Extract the (x, y) coordinate from the center of the cell holding the provided text.  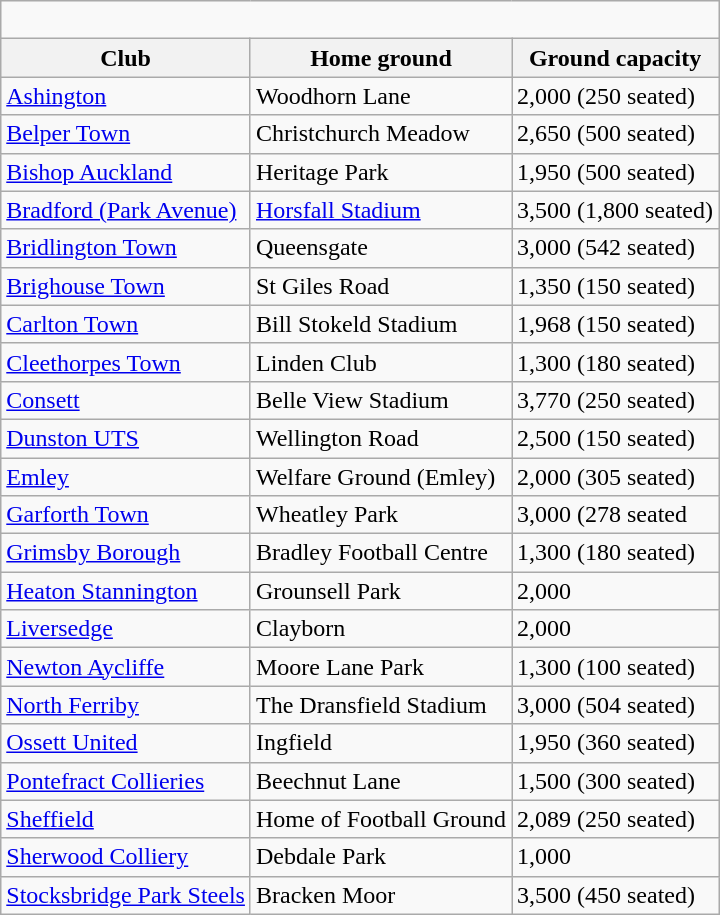
3,000 (278 seated (616, 515)
2,500 (150 seated) (616, 438)
2,000 (250 seated) (616, 96)
Stocksbridge Park Steels (126, 895)
Bishop Auckland (126, 172)
1,500 (300 seated) (616, 781)
1,300 (100 seated) (616, 667)
Grimsby Borough (126, 553)
3,000 (504 seated) (616, 705)
Bradford (Park Avenue) (126, 210)
Ground capacity (616, 58)
2,000 (305 seated) (616, 477)
3,500 (1,800 seated) (616, 210)
Ingfield (380, 743)
Pontefract Collieries (126, 781)
Club (126, 58)
Wellington Road (380, 438)
Queensgate (380, 248)
Horsfall Stadium (380, 210)
Belper Town (126, 134)
1,950 (360 seated) (616, 743)
Sherwood Colliery (126, 857)
Bradley Football Centre (380, 553)
Clayborn (380, 629)
Sheffield (126, 819)
Ashington (126, 96)
2,650 (500 seated) (616, 134)
Ossett United (126, 743)
Brighouse Town (126, 286)
Wheatley Park (380, 515)
Carlton Town (126, 324)
3,770 (250 seated) (616, 400)
Debdale Park (380, 857)
North Ferriby (126, 705)
Linden Club (380, 362)
St Giles Road (380, 286)
Heritage Park (380, 172)
Heaton Stannington (126, 591)
2,089 (250 seated) (616, 819)
Newton Aycliffe (126, 667)
3,000 (542 seated) (616, 248)
1,000 (616, 857)
3,500 (450 seated) (616, 895)
1,950 (500 seated) (616, 172)
Moore Lane Park (380, 667)
Home ground (380, 58)
Woodhorn Lane (380, 96)
Consett (126, 400)
Cleethorpes Town (126, 362)
Bill Stokeld Stadium (380, 324)
Garforth Town (126, 515)
Emley (126, 477)
Grounsell Park (380, 591)
Welfare Ground (Emley) (380, 477)
Bracken Moor (380, 895)
Liversedge (126, 629)
1,968 (150 seated) (616, 324)
Bridlington Town (126, 248)
1,350 (150 seated) (616, 286)
Home of Football Ground (380, 819)
The Dransfield Stadium (380, 705)
Dunston UTS (126, 438)
Belle View Stadium (380, 400)
Beechnut Lane (380, 781)
Christchurch Meadow (380, 134)
